Return [X, Y] of the center of cell containing provided text 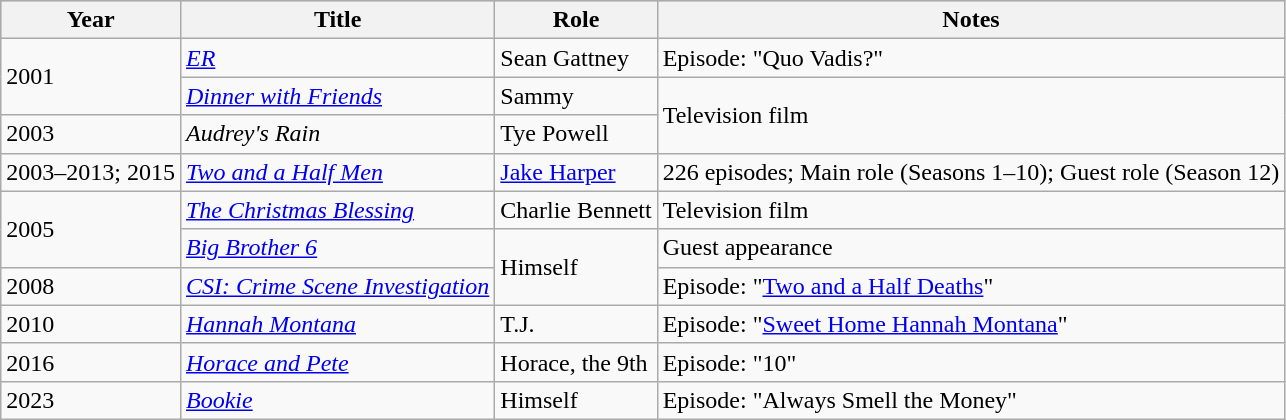
2003 [91, 134]
Big Brother 6 [337, 248]
Episode: "Quo Vadis?" [971, 58]
CSI: Crime Scene Investigation [337, 286]
2023 [91, 400]
Title [337, 20]
Hannah Montana [337, 324]
Audrey's Rain [337, 134]
Notes [971, 20]
Episode: "Sweet Home Hannah Montana" [971, 324]
ER [337, 58]
Jake Harper [576, 172]
Sammy [576, 96]
2003–2013; 2015 [91, 172]
Sean Gattney [576, 58]
2008 [91, 286]
Role [576, 20]
2016 [91, 362]
Charlie Bennett [576, 210]
Horace, the 9th [576, 362]
Bookie [337, 400]
Dinner with Friends [337, 96]
Episode: "Always Smell the Money" [971, 400]
226 episodes; Main role (Seasons 1–10); Guest role (Season 12) [971, 172]
2001 [91, 77]
Year [91, 20]
2005 [91, 229]
Episode: "Two and a Half Deaths" [971, 286]
Episode: "10" [971, 362]
2010 [91, 324]
The Christmas Blessing [337, 210]
T.J. [576, 324]
Tye Powell [576, 134]
Horace and Pete [337, 362]
Two and a Half Men [337, 172]
Guest appearance [971, 248]
